Locate the cell with the specified text and output its (x, y) center coordinate. 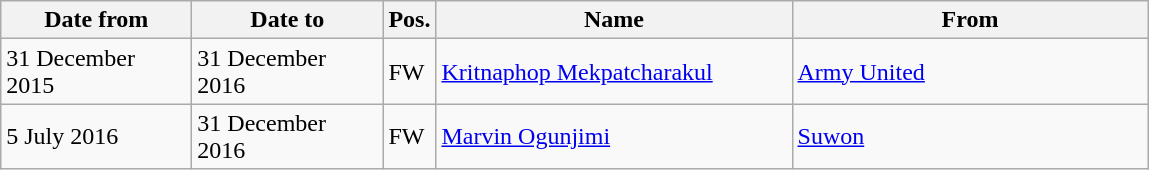
Pos. (410, 20)
Marvin Ogunjimi (614, 136)
From (970, 20)
Kritnaphop Mekpatcharakul (614, 72)
Suwon (970, 136)
Date from (96, 20)
Name (614, 20)
31 December 2015 (96, 72)
Date to (288, 20)
Army United (970, 72)
5 July 2016 (96, 136)
